For the text-containing cell, return its midpoint in [x, y] coordinate format. 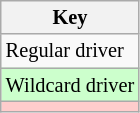
Wildcard driver [70, 85]
Regular driver [70, 51]
Key [70, 17]
